For the text-containing cell, return its midpoint in (X, Y) coordinate format. 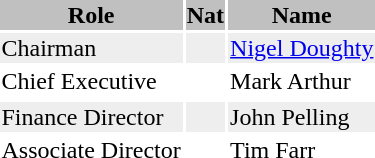
Chief Executive (91, 81)
Chairman (91, 48)
Name (302, 15)
Role (91, 15)
John Pelling (302, 117)
Nat (205, 15)
Finance Director (91, 117)
Mark Arthur (302, 81)
Nigel Doughty (302, 48)
